Return the [x, y] coordinate for the center point of the cell that contains the specified text.  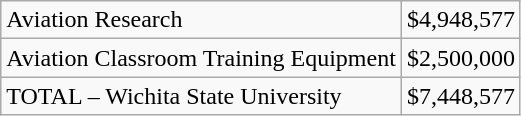
$2,500,000 [460, 58]
$7,448,577 [460, 96]
Aviation Classroom Training Equipment [202, 58]
TOTAL – Wichita State University [202, 96]
$4,948,577 [460, 20]
Aviation Research [202, 20]
